Identify which cell holds the provided text, then report its [X, Y] central coordinate. 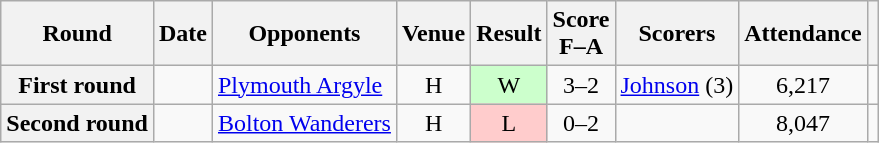
Opponents [304, 34]
Johnson (3) [677, 85]
W [509, 85]
Attendance [803, 34]
0–2 [581, 123]
3–2 [581, 85]
Bolton Wanderers [304, 123]
Venue [433, 34]
8,047 [803, 123]
First round [78, 85]
Second round [78, 123]
Round [78, 34]
ScoreF–A [581, 34]
6,217 [803, 85]
Plymouth Argyle [304, 85]
Result [509, 34]
L [509, 123]
Date [182, 34]
Scorers [677, 34]
